Determine the [X, Y] coordinate at the center of the cell enclosing the given text.  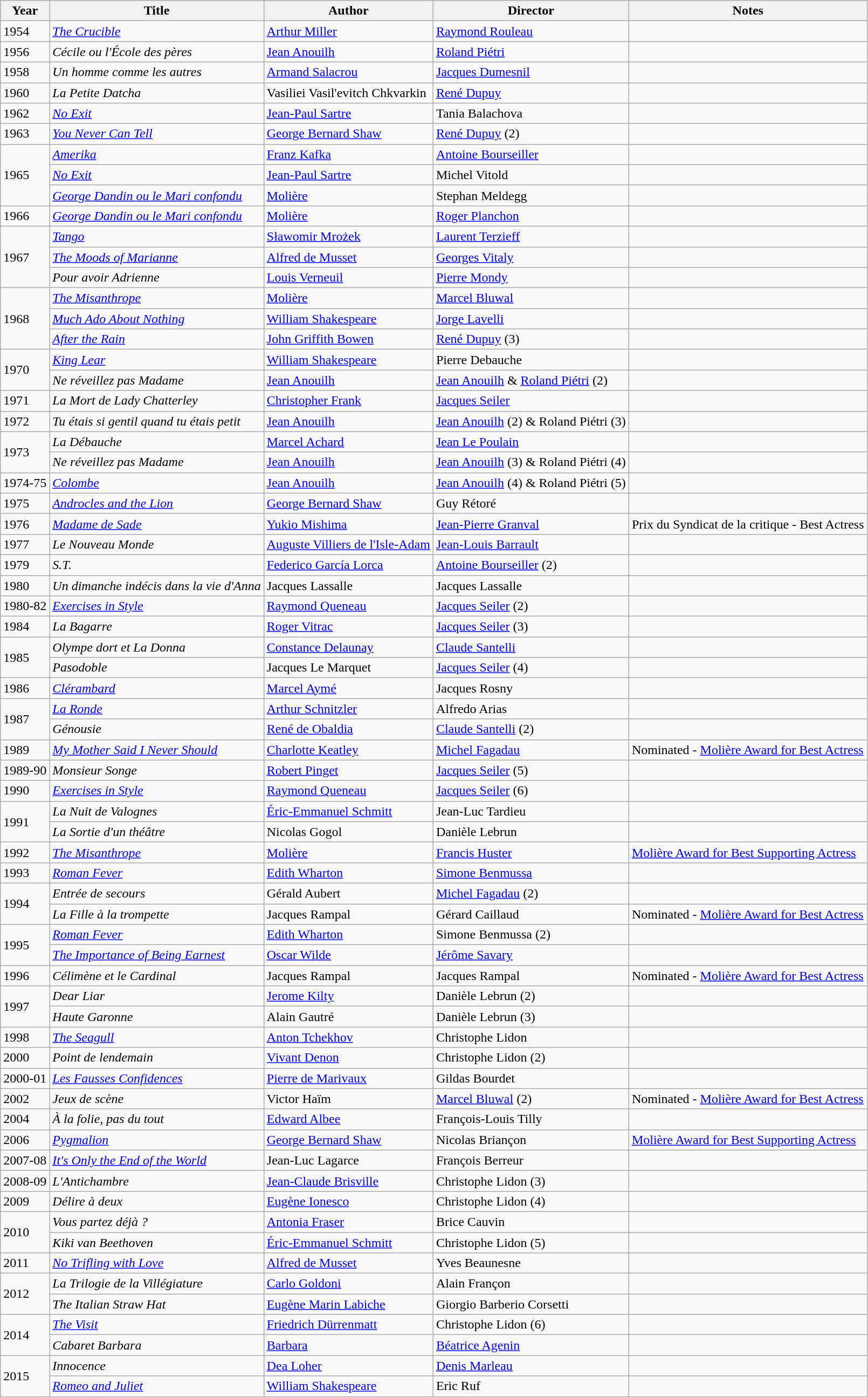
Notes [748, 11]
Marcel Achard [348, 442]
Prix du Syndicat de la critique - Best Actress [748, 524]
1993 [25, 873]
The Importance of Being Earnest [156, 955]
Nicolas Briançon [531, 1140]
1956 [25, 52]
1966 [25, 216]
Pierre de Marivaux [348, 1078]
Jacques Seiler (6) [531, 791]
Arthur Schnitzler [348, 709]
Constance Delaunay [348, 647]
La Sortie d'un théâtre [156, 832]
Roland Piétri [531, 52]
Stephan Meldegg [531, 195]
2007-08 [25, 1160]
1979 [25, 565]
Eric Ruf [531, 1386]
François Berreur [531, 1160]
2010 [25, 1232]
1962 [25, 113]
Dea Loher [348, 1366]
Christophe Lidon [531, 1037]
Jacques Seiler [531, 401]
Raymond Rouleau [531, 31]
Olympe dort et La Donna [156, 647]
Jacques Seiler (4) [531, 668]
Amerika [156, 154]
Jacques Le Marquet [348, 668]
Danièle Lebrun (3) [531, 1017]
Barbara [348, 1345]
The Italian Straw Hat [156, 1304]
Roger Vitrac [348, 627]
Jean Anouilh (2) & Roland Piétri (3) [531, 421]
Monsieur Songe [156, 770]
Jean Le Poulain [531, 442]
La Petite Datcha [156, 93]
Androcles and the Lion [156, 503]
Marcel Bluwal (2) [531, 1099]
Claude Santelli (2) [531, 729]
Armand Salacrou [348, 72]
It's Only the End of the World [156, 1160]
Un dimanche indécis dans la vie d'Anna [156, 585]
L'Antichambre [156, 1181]
Les Fausses Confidences [156, 1078]
My Mother Said I Never Should [156, 750]
Brice Cauvin [531, 1222]
Cécile ou l'École des pères [156, 52]
Pasodoble [156, 668]
Tania Balachova [531, 113]
Simone Benmussa [531, 873]
The Moods of Marianne [156, 257]
1980 [25, 585]
2004 [25, 1119]
Guy Rétoré [531, 503]
The Visit [156, 1325]
2008-09 [25, 1181]
2002 [25, 1099]
Sławomir Mrożek [348, 236]
Denis Marleau [531, 1366]
1984 [25, 627]
Anton Tchekhov [348, 1037]
Eugène Marin Labiche [348, 1304]
La Mort de Lady Chatterley [156, 401]
Jean Anouilh & Roland Piétri (2) [531, 380]
Tu étais si gentil quand tu étais petit [156, 421]
Génousie [156, 729]
Director [531, 11]
La Débauche [156, 442]
Louis Verneuil [348, 278]
1991 [25, 821]
Le Nouveau Monde [156, 544]
Clérambard [156, 688]
1967 [25, 257]
Gérald Aubert [348, 893]
La Fille à la trompette [156, 914]
Haute Garonne [156, 1017]
Arthur Miller [348, 31]
Un homme comme les autres [156, 72]
Edward Albee [348, 1119]
Georges Vitaly [531, 257]
Entrée de secours [156, 893]
Jean-Louis Barrault [531, 544]
Alain Gautré [348, 1017]
Antoine Bourseiller [531, 154]
1976 [25, 524]
1992 [25, 852]
Innocence [156, 1366]
2000 [25, 1058]
Jacques Seiler (3) [531, 627]
Délire à deux [156, 1201]
Christophe Lidon (3) [531, 1181]
Colombe [156, 483]
Michel Fagadau (2) [531, 893]
Michel Vitold [531, 175]
Jean-Claude Brisville [348, 1181]
Gérard Caillaud [531, 914]
Title [156, 11]
2011 [25, 1263]
Alain Françon [531, 1284]
1989-90 [25, 770]
Marcel Bluwal [531, 298]
Jean-Luc Lagarce [348, 1160]
Michel Fagadau [531, 750]
Eugène Ionesco [348, 1201]
1963 [25, 134]
1972 [25, 421]
René Dupuy (2) [531, 134]
Roger Planchon [531, 216]
2009 [25, 1201]
Kiki van Beethoven [156, 1242]
Pierre Mondy [531, 278]
King Lear [156, 360]
La Ronde [156, 709]
1989 [25, 750]
Jacques Seiler (2) [531, 606]
1954 [25, 31]
2014 [25, 1335]
Claude Santelli [531, 647]
1998 [25, 1037]
Point de lendemain [156, 1058]
Simone Benmussa (2) [531, 935]
1980-82 [25, 606]
Jorge Lavelli [531, 319]
Cabaret Barbara [156, 1345]
Jean Anouilh (3) & Roland Piétri (4) [531, 462]
Gildas Bourdet [531, 1078]
Alfredo Arias [531, 709]
No Trifling with Love [156, 1263]
1997 [25, 1006]
1987 [25, 719]
Nicolas Gogol [348, 832]
La Nuit de Valognes [156, 811]
À la folie, pas du tout [156, 1119]
Federico García Lorca [348, 565]
1968 [25, 319]
Tango [156, 236]
Charlotte Keatley [348, 750]
Francis Huster [531, 852]
1975 [25, 503]
Vous partez déjà ? [156, 1222]
1970 [25, 370]
The Seagull [156, 1037]
Vasiliei Vasil'evitch Chkvarkin [348, 93]
Victor Haïm [348, 1099]
Pierre Debauche [531, 360]
1994 [25, 903]
Danièle Lebrun [531, 832]
Friedrich Dürrenmatt [348, 1325]
Franz Kafka [348, 154]
Jean Anouilh (4) & Roland Piétri (5) [531, 483]
You Never Can Tell [156, 134]
Jean-Luc Tardieu [531, 811]
1996 [25, 976]
François-Louis Tilly [531, 1119]
Jacques Rosny [531, 688]
Pour avoir Adrienne [156, 278]
Christophe Lidon (6) [531, 1325]
Madame de Sade [156, 524]
René Dupuy (3) [531, 339]
Marcel Aymé [348, 688]
Romeo and Juliet [156, 1386]
Auguste Villiers de l'Isle-Adam [348, 544]
Jeux de scène [156, 1099]
1990 [25, 791]
Giorgio Barberio Corsetti [531, 1304]
After the Rain [156, 339]
1974-75 [25, 483]
Vivant Denon [348, 1058]
Antoine Bourseiller (2) [531, 565]
Jacques Dumesnil [531, 72]
Christophe Lidon (2) [531, 1058]
Béatrice Agenin [531, 1345]
Much Ado About Nothing [156, 319]
2015 [25, 1376]
2000-01 [25, 1078]
Pygmalion [156, 1140]
S.T. [156, 565]
The Crucible [156, 31]
1958 [25, 72]
Dear Liar [156, 996]
1995 [25, 945]
1986 [25, 688]
John Griffith Bowen [348, 339]
2006 [25, 1140]
1977 [25, 544]
1985 [25, 658]
Author [348, 11]
2012 [25, 1294]
René de Obaldia [348, 729]
Danièle Lebrun (2) [531, 996]
Jean-Pierre Granval [531, 524]
La Bagarre [156, 627]
Yves Beaunesne [531, 1263]
Jerome Kilty [348, 996]
Year [25, 11]
Christopher Frank [348, 401]
La Trilogie de la Villégiature [156, 1284]
Jérôme Savary [531, 955]
1960 [25, 93]
Yukio Mishima [348, 524]
Jacques Seiler (5) [531, 770]
Carlo Goldoni [348, 1284]
Célimène et le Cardinal [156, 976]
Laurent Terzieff [531, 236]
Christophe Lidon (5) [531, 1242]
Antonia Fraser [348, 1222]
Robert Pinget [348, 770]
1971 [25, 401]
Christophe Lidon (4) [531, 1201]
1965 [25, 175]
René Dupuy [531, 93]
Oscar Wilde [348, 955]
1973 [25, 452]
